Extract the [x, y] coordinate from the center of the cell holding the provided text.  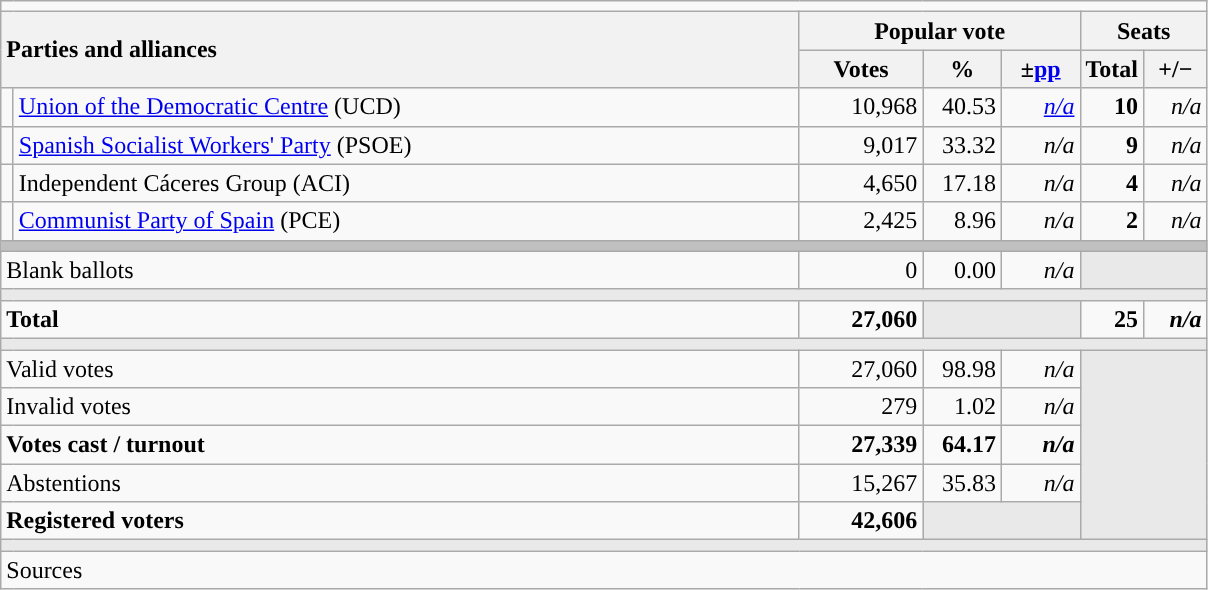
40.53 [962, 107]
4,650 [861, 183]
Votes [861, 69]
10,968 [861, 107]
64.17 [962, 445]
Valid votes [400, 369]
Abstentions [400, 483]
Parties and alliances [400, 50]
4 [1112, 183]
2 [1112, 221]
1.02 [962, 407]
Registered voters [400, 521]
0.00 [962, 270]
Seats [1144, 31]
10 [1112, 107]
15,267 [861, 483]
% [962, 69]
279 [861, 407]
98.98 [962, 369]
+/− [1176, 69]
42,606 [861, 521]
25 [1112, 319]
2,425 [861, 221]
Votes cast / turnout [400, 445]
35.83 [962, 483]
Blank ballots [400, 270]
Communist Party of Spain (PCE) [406, 221]
Sources [604, 570]
Invalid votes [400, 407]
±pp [1040, 69]
Union of the Democratic Centre (UCD) [406, 107]
9,017 [861, 145]
8.96 [962, 221]
27,339 [861, 445]
9 [1112, 145]
33.32 [962, 145]
Popular vote [940, 31]
Spanish Socialist Workers' Party (PSOE) [406, 145]
17.18 [962, 183]
0 [861, 270]
Independent Cáceres Group (ACI) [406, 183]
